For the text-containing cell, return its midpoint in (x, y) coordinate format. 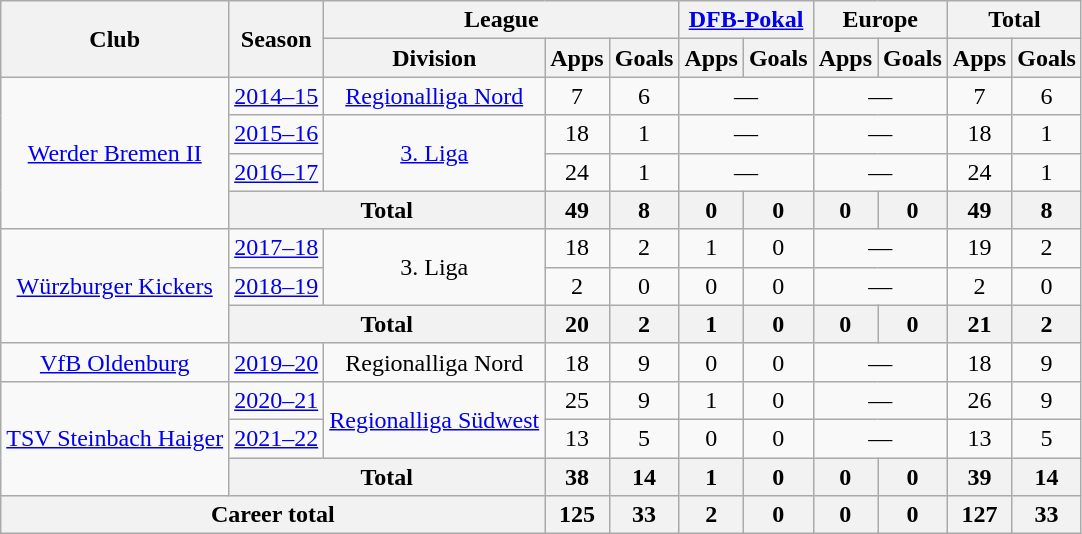
2018–19 (276, 286)
125 (577, 515)
2014–15 (276, 96)
Division (434, 58)
Europe (880, 20)
Werder Bremen II (115, 153)
20 (577, 324)
2016–17 (276, 172)
25 (577, 400)
2021–22 (276, 438)
19 (979, 248)
Würzburger Kickers (115, 286)
2015–16 (276, 134)
127 (979, 515)
DFB-Pokal (746, 20)
2017–18 (276, 248)
VfB Oldenburg (115, 362)
TSV Steinbach Haiger (115, 438)
2020–21 (276, 400)
39 (979, 477)
Career total (273, 515)
38 (577, 477)
21 (979, 324)
Regionalliga Südwest (434, 419)
2019–20 (276, 362)
Season (276, 39)
League (502, 20)
26 (979, 400)
Club (115, 39)
